Find where the given text appears and provide that cell's center as [x, y] coordinate. 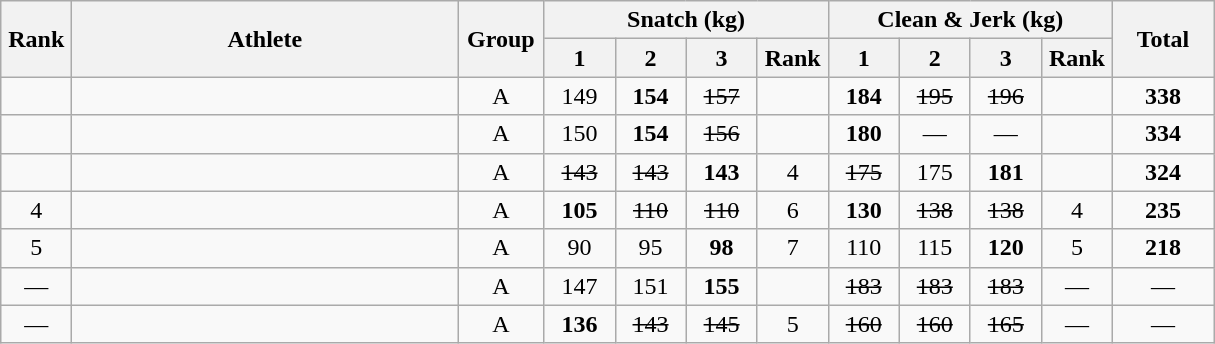
181 [1006, 172]
147 [580, 286]
196 [1006, 96]
149 [580, 96]
334 [1162, 134]
145 [722, 324]
195 [934, 96]
90 [580, 248]
150 [580, 134]
184 [864, 96]
120 [1006, 248]
218 [1162, 248]
151 [650, 286]
Total [1162, 39]
338 [1162, 96]
6 [792, 210]
95 [650, 248]
Snatch (kg) [686, 20]
156 [722, 134]
155 [722, 286]
136 [580, 324]
Clean & Jerk (kg) [970, 20]
Athlete [265, 39]
130 [864, 210]
324 [1162, 172]
165 [1006, 324]
7 [792, 248]
98 [722, 248]
157 [722, 96]
180 [864, 134]
105 [580, 210]
115 [934, 248]
235 [1162, 210]
Group [501, 39]
